Return the [x, y] coordinate for the center point of the cell that contains the specified text.  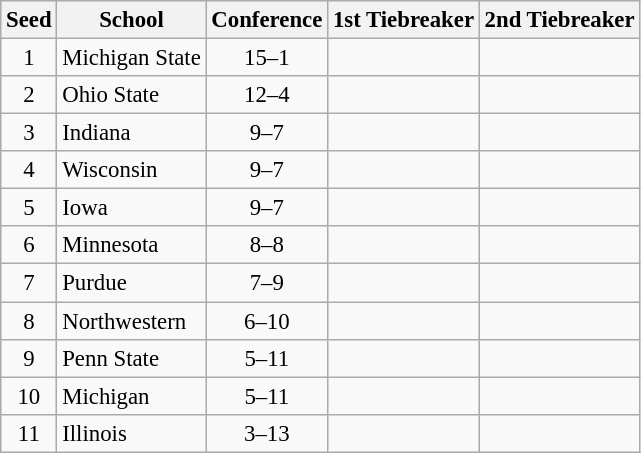
1st Tiebreaker [404, 20]
Indiana [132, 133]
9 [29, 358]
Conference [267, 20]
12–4 [267, 95]
7 [29, 283]
8–8 [267, 245]
7–9 [267, 283]
10 [29, 396]
Minnesota [132, 245]
School [132, 20]
5 [29, 208]
Seed [29, 20]
3 [29, 133]
Michigan [132, 396]
4 [29, 170]
11 [29, 433]
1 [29, 58]
8 [29, 321]
3–13 [267, 433]
Northwestern [132, 321]
2nd Tiebreaker [560, 20]
Iowa [132, 208]
Illinois [132, 433]
6–10 [267, 321]
Michigan State [132, 58]
2 [29, 95]
Ohio State [132, 95]
Purdue [132, 283]
15–1 [267, 58]
6 [29, 245]
Wisconsin [132, 170]
Penn State [132, 358]
